Pinpoint the cell where the given text exists, returning its [X, Y] midpoint coordinate. 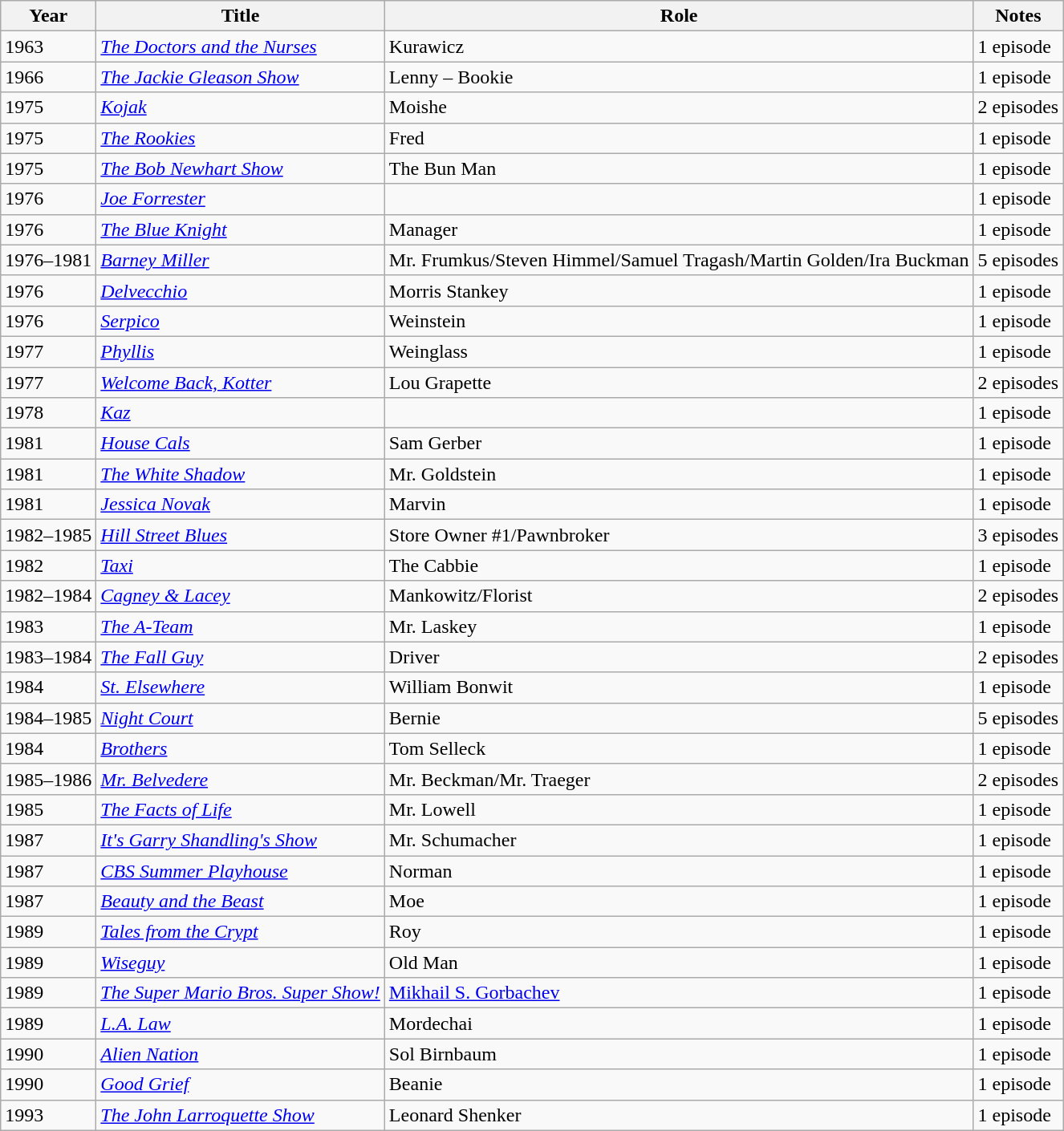
The John Larroquette Show [241, 1115]
The Fall Guy [241, 657]
Mr. Schumacher [679, 840]
The Bob Newhart Show [241, 168]
Old Man [679, 963]
Mr. Belvedere [241, 779]
Brothers [241, 748]
Tales from the Crypt [241, 932]
CBS Summer Playhouse [241, 870]
1963 [48, 47]
Moe [679, 902]
Joe Forrester [241, 199]
3 episodes [1018, 535]
Alien Nation [241, 1054]
Serpico [241, 321]
1966 [48, 77]
Kaz [241, 413]
Beanie [679, 1084]
Phyllis [241, 351]
Driver [679, 657]
1982 [48, 565]
Norman [679, 870]
L.A. Law [241, 1024]
Kurawicz [679, 47]
Lou Grapette [679, 383]
Hill Street Blues [241, 535]
Roy [679, 932]
Taxi [241, 565]
1982–1984 [48, 596]
Role [679, 16]
1983 [48, 626]
Good Grief [241, 1084]
House Cals [241, 444]
Year [48, 16]
Jessica Novak [241, 505]
1976–1981 [48, 260]
Moishe [679, 107]
Leonard Shenker [679, 1115]
Manager [679, 229]
Barney Miller [241, 260]
Mr. Lowell [679, 809]
Kojak [241, 107]
Tom Selleck [679, 748]
Mr. Beckman/Mr. Traeger [679, 779]
The Bun Man [679, 168]
Marvin [679, 505]
Sol Birnbaum [679, 1054]
Store Owner #1/Pawnbroker [679, 535]
Mankowitz/Florist [679, 596]
William Bonwit [679, 687]
Bernie [679, 718]
Title [241, 16]
1985–1986 [48, 779]
The Cabbie [679, 565]
1978 [48, 413]
The Super Mario Bros. Super Show! [241, 993]
The Jackie Gleason Show [241, 77]
Cagney & Lacey [241, 596]
Delvecchio [241, 290]
Lenny – Bookie [679, 77]
Weinglass [679, 351]
Welcome Back, Kotter [241, 383]
Fred [679, 138]
The Blue Knight [241, 229]
Night Court [241, 718]
The Rookies [241, 138]
1982–1985 [48, 535]
It's Garry Shandling's Show [241, 840]
The A-Team [241, 626]
The Doctors and the Nurses [241, 47]
1993 [48, 1115]
1983–1984 [48, 657]
Mr. Laskey [679, 626]
The Facts of Life [241, 809]
Mikhail S. Gorbachev [679, 993]
The White Shadow [241, 474]
1984–1985 [48, 718]
Mordechai [679, 1024]
St. Elsewhere [241, 687]
Beauty and the Beast [241, 902]
Wiseguy [241, 963]
Notes [1018, 16]
Weinstein [679, 321]
Mr. Frumkus/Steven Himmel/Samuel Tragash/Martin Golden/Ira Buckman [679, 260]
Morris Stankey [679, 290]
1985 [48, 809]
Sam Gerber [679, 444]
Mr. Goldstein [679, 474]
